Detect which cell encompasses the target text, then output its [X, Y] center coordinate. 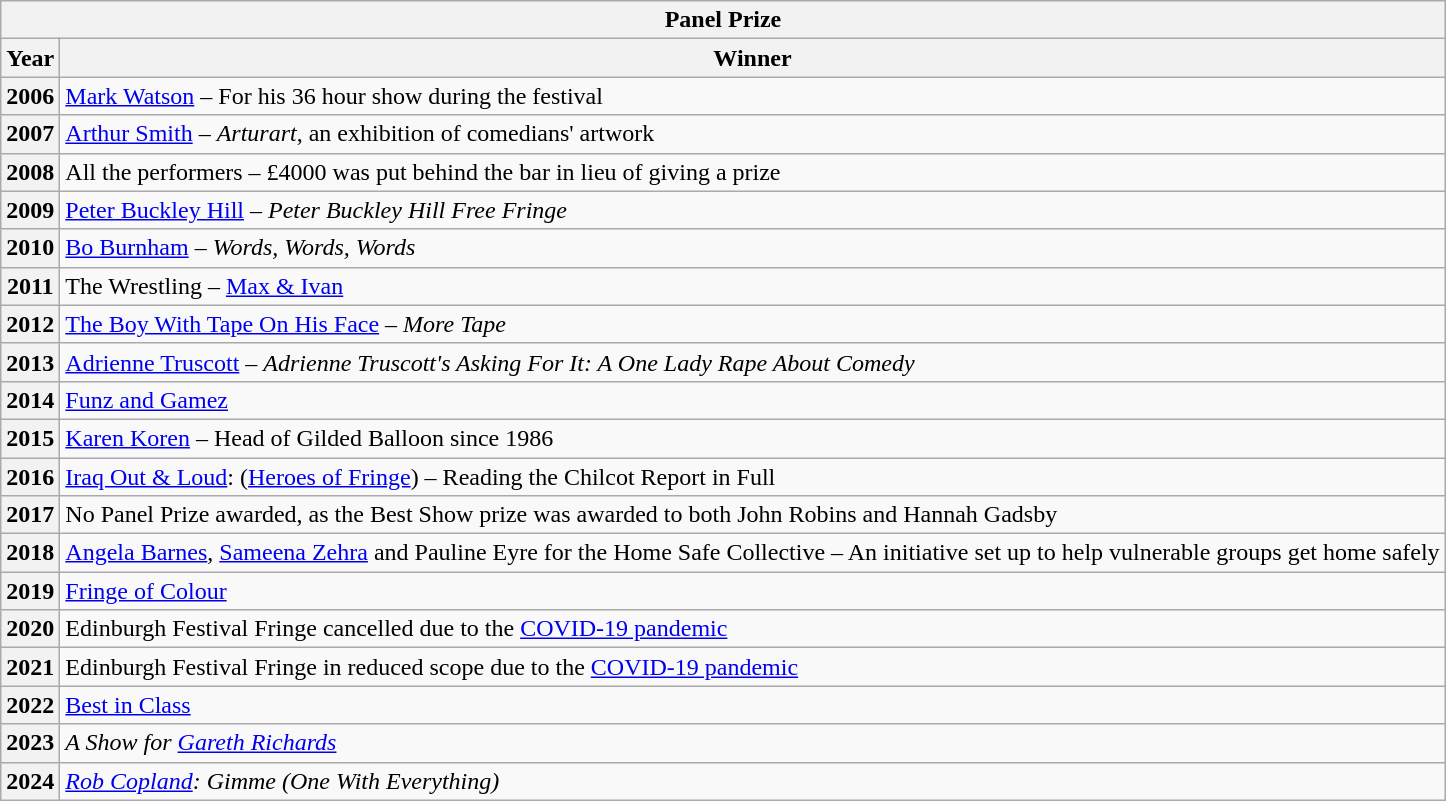
Funz and Gamez [752, 400]
Angela Barnes, Sameena Zehra and Pauline Eyre for the Home Safe Collective – An initiative set up to help vulnerable groups get home safely [752, 553]
Rob Copland: Gimme (One With Everything) [752, 781]
2023 [30, 743]
Arthur Smith – Arturart, an exhibition of comedians' artwork [752, 134]
A Show for Gareth Richards [752, 743]
2016 [30, 477]
Iraq Out & Loud: (Heroes of Fringe) – Reading the Chilcot Report in Full [752, 477]
2010 [30, 248]
2024 [30, 781]
2018 [30, 553]
2013 [30, 362]
2011 [30, 286]
Edinburgh Festival Fringe cancelled due to the COVID-19 pandemic [752, 629]
2014 [30, 400]
The Wrestling – Max & Ivan [752, 286]
2008 [30, 172]
Winner [752, 58]
2015 [30, 438]
2017 [30, 515]
Fringe of Colour [752, 591]
2022 [30, 705]
Adrienne Truscott – Adrienne Truscott's Asking For It: A One Lady Rape About Comedy [752, 362]
2019 [30, 591]
2012 [30, 324]
Mark Watson – For his 36 hour show during the festival [752, 96]
Year [30, 58]
2020 [30, 629]
Bo Burnham – Words, Words, Words [752, 248]
All the performers – £4000 was put behind the bar in lieu of giving a prize [752, 172]
Karen Koren – Head of Gilded Balloon since 1986 [752, 438]
2009 [30, 210]
2021 [30, 667]
Panel Prize [723, 20]
2006 [30, 96]
Peter Buckley Hill – Peter Buckley Hill Free Fringe [752, 210]
2007 [30, 134]
The Boy With Tape On His Face – More Tape [752, 324]
No Panel Prize awarded, as the Best Show prize was awarded to both John Robins and Hannah Gadsby [752, 515]
Best in Class [752, 705]
Edinburgh Festival Fringe in reduced scope due to the COVID-19 pandemic [752, 667]
